For the text-containing cell, return its midpoint in (X, Y) coordinate format. 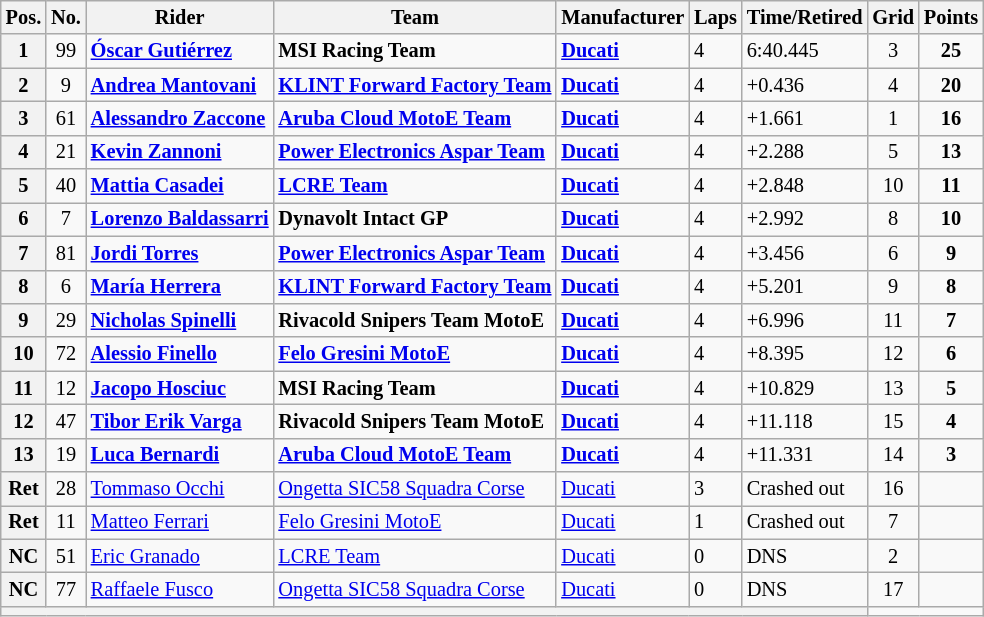
61 (66, 118)
14 (893, 455)
+3.456 (805, 253)
+8.395 (805, 354)
+2.288 (805, 152)
Kevin Zannoni (180, 152)
+11.118 (805, 421)
Rider (180, 17)
+6.996 (805, 320)
6:40.445 (805, 51)
99 (66, 51)
+11.331 (805, 455)
25 (951, 51)
47 (66, 421)
María Herrera (180, 287)
Jacopo Hosciuc (180, 388)
40 (66, 186)
Eric Granado (180, 556)
Mattia Casadei (180, 186)
Team (414, 17)
+5.201 (805, 287)
Alessandro Zaccone (180, 118)
Grid (893, 17)
Lorenzo Baldassarri (180, 219)
Óscar Gutiérrez (180, 51)
21 (66, 152)
Points (951, 17)
Andrea Mantovani (180, 85)
81 (66, 253)
Laps (716, 17)
20 (951, 85)
17 (893, 589)
28 (66, 489)
29 (66, 320)
77 (66, 589)
Time/Retired (805, 17)
Alessio Finello (180, 354)
Nicholas Spinelli (180, 320)
+2.848 (805, 186)
Dynavolt Intact GP (414, 219)
Pos. (24, 17)
51 (66, 556)
+1.661 (805, 118)
+0.436 (805, 85)
Raffaele Fusco (180, 589)
Tommaso Occhi (180, 489)
Manufacturer (622, 17)
Jordi Torres (180, 253)
15 (893, 421)
19 (66, 455)
Tibor Erik Varga (180, 421)
Luca Bernardi (180, 455)
+10.829 (805, 388)
+2.992 (805, 219)
No. (66, 17)
Matteo Ferrari (180, 522)
72 (66, 354)
